Extract the (X, Y) coordinate from the center of the cell holding the provided text.  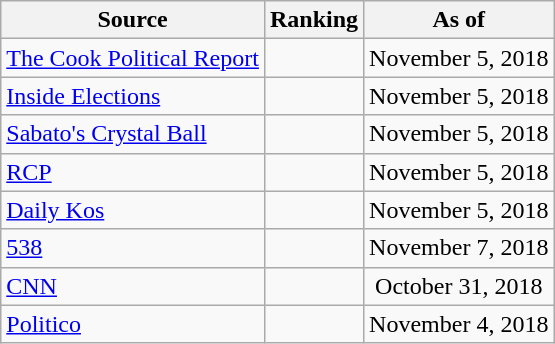
The Cook Political Report (133, 58)
Inside Elections (133, 96)
October 31, 2018 (459, 286)
Ranking (314, 20)
Daily Kos (133, 210)
Politico (133, 324)
RCP (133, 172)
As of (459, 20)
Source (133, 20)
CNN (133, 286)
Sabato's Crystal Ball (133, 134)
November 7, 2018 (459, 248)
538 (133, 248)
November 4, 2018 (459, 324)
